Capture the cell that displays the provided text and extract its (X, Y) central coordinate. 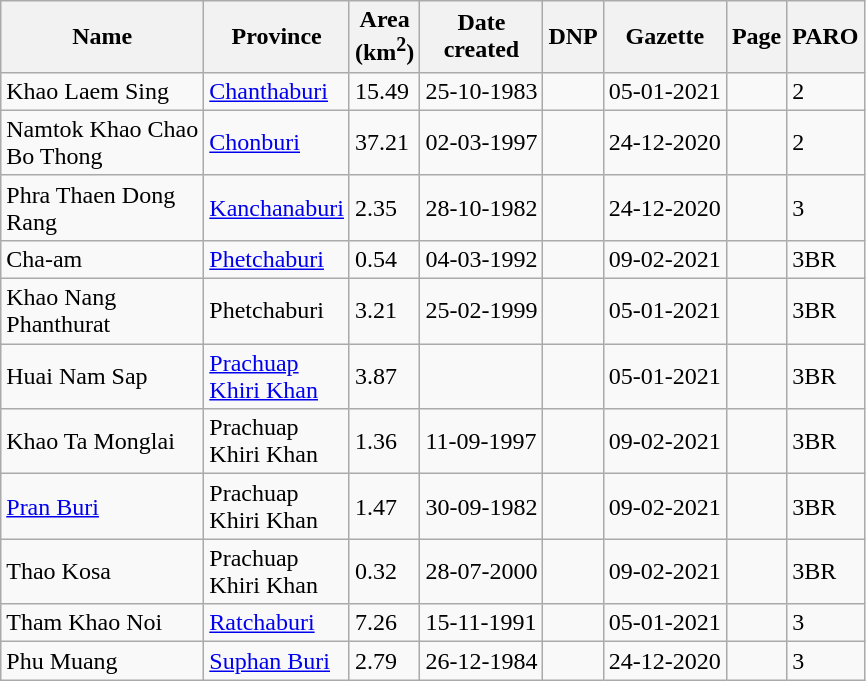
Cha-am (102, 259)
25-10-1983 (482, 91)
2.79 (384, 661)
37.21 (384, 142)
Namtok Khao ChaoBo Thong (102, 142)
Phu Muang (102, 661)
04-03-1992 (482, 259)
Pran Buri (102, 506)
3.87 (384, 376)
0.54 (384, 259)
Kanchanaburi (277, 208)
3.21 (384, 312)
28-07-2000 (482, 572)
Page (756, 37)
15.49 (384, 91)
Chanthaburi (277, 91)
0.32 (384, 572)
Province (277, 37)
Huai Nam Sap (102, 376)
30-09-1982 (482, 506)
Khao NangPhanthurat (102, 312)
Datecreated (482, 37)
PARO (826, 37)
Khao Ta Monglai (102, 442)
Name (102, 37)
02-03-1997 (482, 142)
1.47 (384, 506)
28-10-1982 (482, 208)
Tham Khao Noi (102, 623)
26-12-1984 (482, 661)
25-02-1999 (482, 312)
Ratchaburi (277, 623)
Chonburi (277, 142)
1.36 (384, 442)
15-11-1991 (482, 623)
Phra Thaen DongRang (102, 208)
Thao Kosa (102, 572)
Gazette (664, 37)
DNP (573, 37)
11-09-1997 (482, 442)
Khao Laem Sing (102, 91)
2.35 (384, 208)
Area(km2) (384, 37)
7.26 (384, 623)
Suphan Buri (277, 661)
